Scan for the cell matching the given text and deliver its [x, y] coordinate at center. 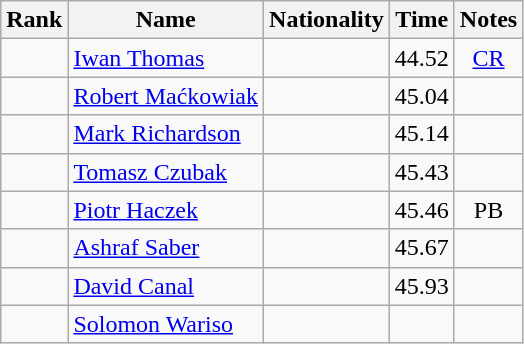
Rank [34, 20]
45.67 [422, 248]
Notes [488, 20]
45.14 [422, 134]
Robert Maćkowiak [166, 96]
Solomon Wariso [166, 324]
Piotr Haczek [166, 210]
45.04 [422, 96]
45.43 [422, 172]
Nationality [327, 20]
Name [166, 20]
CR [488, 58]
Time [422, 20]
Iwan Thomas [166, 58]
David Canal [166, 286]
Tomasz Czubak [166, 172]
44.52 [422, 58]
PB [488, 210]
45.93 [422, 286]
Mark Richardson [166, 134]
45.46 [422, 210]
Ashraf Saber [166, 248]
